Identify which cell holds the provided text, then report its [x, y] central coordinate. 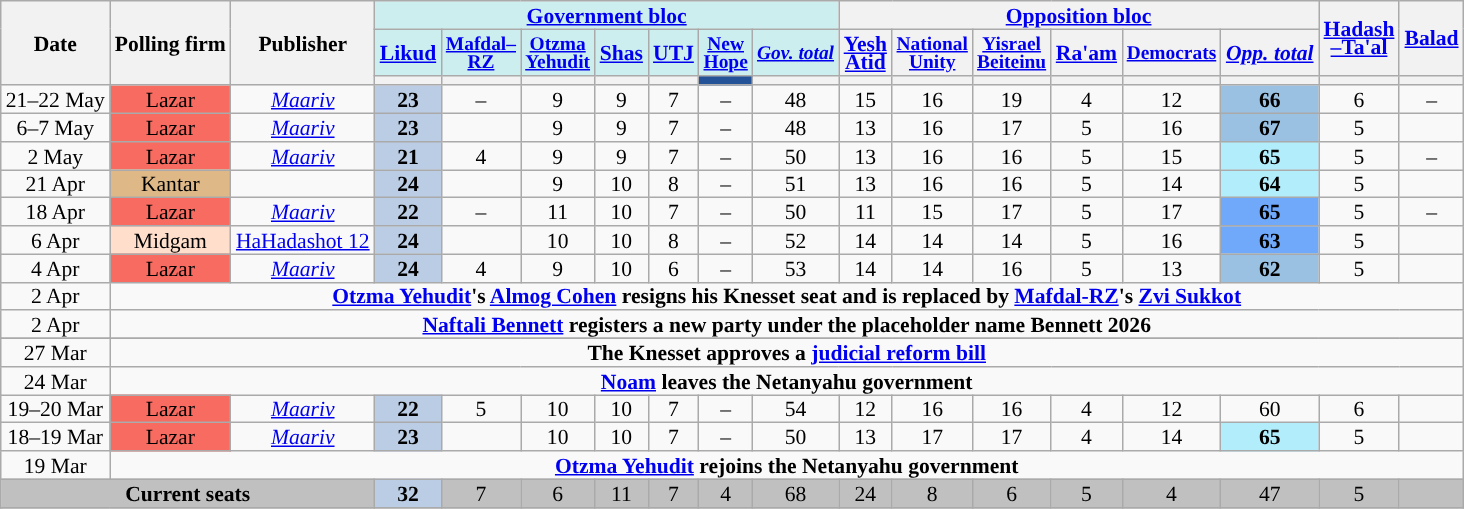
54 [795, 409]
Noam leaves the Netanyahu government [787, 381]
Opp. total [1270, 52]
Current seats [188, 493]
Publisher [303, 43]
21 [408, 156]
52 [795, 240]
51 [795, 184]
Gov. total [795, 52]
47 [1270, 493]
Polling firm [170, 43]
Democrats [1172, 52]
21 Apr [56, 184]
24 Mar [56, 381]
68 [795, 493]
19 Mar [56, 465]
Shas [622, 52]
Otzma Yehudit's Almog Cohen resigns his Knesset seat and is replaced by Mafdal-RZ's Zvi Sukkot [787, 296]
19–20 Mar [56, 409]
Date [56, 43]
4 Apr [56, 268]
HaHadashot 12 [303, 240]
18 Apr [56, 212]
32 [408, 493]
Otzma Yehudit rejoins the Netanyahu government [787, 465]
6–7 May [56, 128]
64 [1270, 184]
27 Mar [56, 353]
NewHope [726, 52]
Opposition bloc [1079, 15]
60 [1270, 409]
OtzmaYehudit [558, 52]
The Knesset approves a judicial reform bill [787, 353]
Likud [408, 52]
Naftali Bennett registers a new party under the placeholder name Bennett 2026 [787, 325]
NationalUnity [932, 52]
YisraelBeiteinu [1011, 52]
YeshAtid [866, 52]
18–19 Mar [56, 437]
UTJ [674, 52]
Hadash–Ta'al [1360, 38]
21–22 May [56, 100]
Kantar [170, 184]
Ra'am [1086, 52]
6 Apr [56, 240]
Mafdal–RZ [480, 52]
Balad [1431, 38]
67 [1270, 128]
Government bloc [607, 15]
Midgam [170, 240]
53 [795, 268]
19 [1011, 100]
63 [1270, 240]
62 [1270, 268]
2 May [56, 156]
66 [1270, 100]
